Pinpoint the cell where the given text exists, returning its [X, Y] midpoint coordinate. 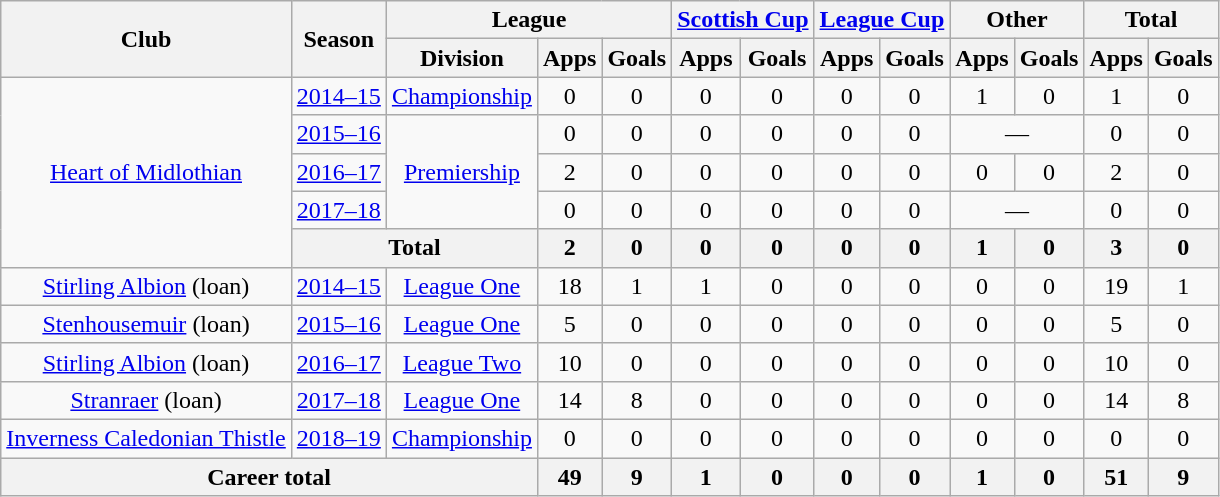
49 [569, 477]
Division [462, 58]
Club [146, 39]
League [528, 20]
Scottish Cup [743, 20]
Premiership [462, 172]
Career total [270, 477]
3 [1116, 248]
19 [1116, 286]
Stenhousemuir (loan) [146, 324]
Inverness Caledonian Thistle [146, 438]
Season [338, 39]
51 [1116, 477]
18 [569, 286]
Stranraer (loan) [146, 400]
League Two [462, 362]
Other [1017, 20]
2018–19 [338, 438]
League Cup [882, 20]
Heart of Midlothian [146, 172]
